Determine the [x, y] coordinate at the center of the cell enclosing the given text.  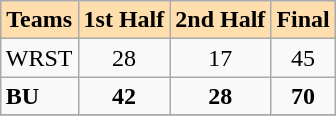
45 [303, 58]
70 [303, 96]
BU [39, 96]
1st Half [124, 20]
Final [303, 20]
Teams [39, 20]
42 [124, 96]
2nd Half [220, 20]
17 [220, 58]
WRST [39, 58]
